Search for the cell housing the specified text and yield its (X, Y) center coordinate. 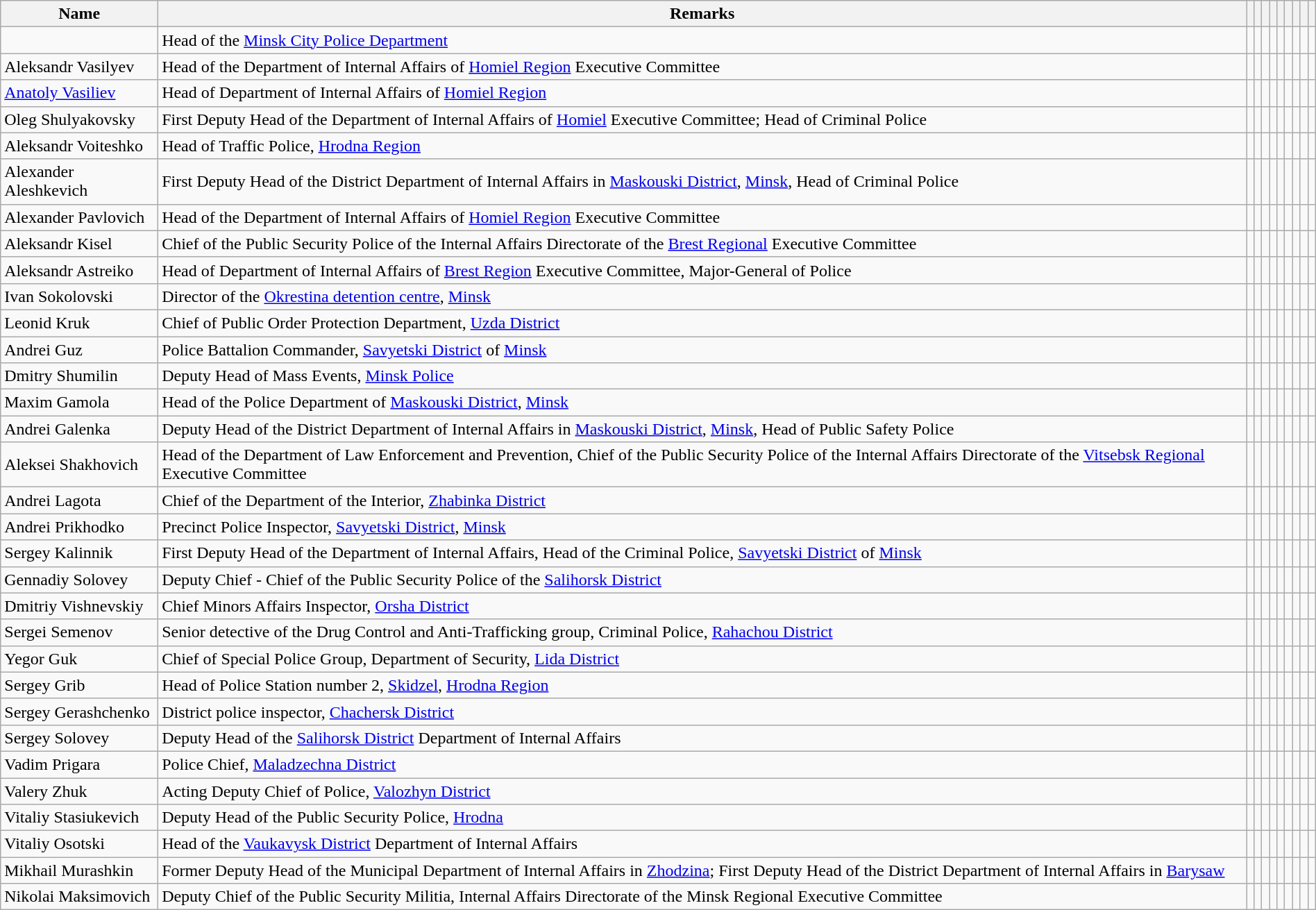
Precinct Police Inspector, Savyetski District, Minsk (702, 527)
Andrei Lagota (79, 500)
Head of the Vaukavysk District Department of Internal Affairs (702, 844)
Chief Minors Affairs Inspector, Orsha District (702, 606)
Maxim Gamola (79, 403)
Vitaliy Osotski (79, 844)
Acting Deputy Chief of Police, Valozhyn District (702, 791)
Gennadiy Solovey (79, 580)
Anatoly Vasiliev (79, 93)
Leonid Kruk (79, 323)
Alexander Aleshkevich (79, 182)
Sergey Kalinnik (79, 553)
Dmitriy Vishnevskiy (79, 606)
Police Battalion Commander, Savyetski District of Minsk (702, 349)
Aleksandr Kisel (79, 244)
Yegor Guk (79, 659)
Dmitry Shumilin (79, 376)
Chief of Public Order Protection Department, Uzda District (702, 323)
Nikolai Maksimovich (79, 897)
Head of Department of Internal Affairs of Homiel Region (702, 93)
Police Chief, Maladzechna District (702, 764)
Aleksandr Voiteshko (79, 146)
Sergey Grib (79, 685)
Deputy Head of the Public Security Police, Hrodna (702, 818)
Deputy Head of the Salihorsk District Department of Internal Affairs (702, 738)
District police inspector, Chachersk District (702, 711)
First Deputy Head of the District Department of Internal Affairs in Maskouski District, Minsk, Head of Criminal Police (702, 182)
Aleksandr Vasilyev (79, 67)
Director of the Okrestina detention centre, Minsk (702, 296)
Vitaliy Stasiukevich (79, 818)
Remarks (702, 14)
Mikhail Murashkin (79, 870)
Chief of Special Police Group, Department of Security, Lida District (702, 659)
Valery Zhuk (79, 791)
Alexander Pavlovich (79, 217)
First Deputy Head of the Department of Internal Affairs, Head of the Criminal Police, Savyetski District of Minsk (702, 553)
Name (79, 14)
First Deputy Head of the Department of Internal Affairs of Homiel Executive Committee; Head of Criminal Police (702, 119)
Aleksei Shakhovich (79, 465)
Head of Police Station number 2, Skidzel, Hrodna Region (702, 685)
Head of Department of Internal Affairs of Brest Region Executive Committee, Major-General of Police (702, 270)
Vadim Prigara (79, 764)
Senior detective of the Drug Control and Anti-Trafficking group, Criminal Police, Rahachou District (702, 632)
Deputy Head of the District Department of Internal Affairs in Maskouski District, Minsk, Head of Public Safety Police (702, 429)
Head of the Minsk City Police Department (702, 40)
Ivan Sokolovski (79, 296)
Andrei Galenka (79, 429)
Sergei Semenov (79, 632)
Head of Traffic Police, Hrodna Region (702, 146)
Andrei Prikhodko (79, 527)
Aleksandr Astreiko (79, 270)
Head of the Police Department of Maskouski District, Minsk (702, 403)
Sergey Gerashchenko (79, 711)
Deputy Head of Mass Events, Minsk Police (702, 376)
Chief of the Public Security Police of the Internal Affairs Directorate of the Brest Regional Executive Committee (702, 244)
Andrei Guz (79, 349)
Deputy Chief - Chief of the Public Security Police of the Salihorsk District (702, 580)
Chief of the Department of the Interior, Zhabinka District (702, 500)
Sergey Solovey (79, 738)
Oleg Shulyakovsky (79, 119)
Deputy Chief of the Public Security Militia, Internal Affairs Directorate of the Minsk Regional Executive Committee (702, 897)
